Detect which cell encompasses the target text, then output its [x, y] center coordinate. 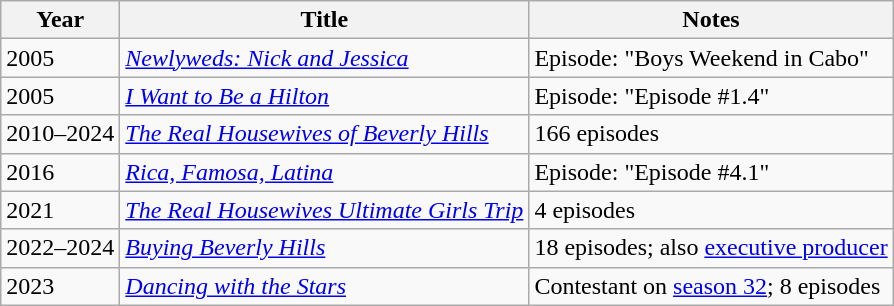
2021 [60, 210]
Newlyweds: Nick and Jessica [324, 58]
4 episodes [711, 210]
2023 [60, 286]
Episode: "Episode #4.1" [711, 172]
2016 [60, 172]
Dancing with the Stars [324, 286]
The Real Housewives Ultimate Girls Trip [324, 210]
Year [60, 20]
2022–2024 [60, 248]
Rica, Famosa, Latina [324, 172]
Buying Beverly Hills [324, 248]
The Real Housewives of Beverly Hills [324, 134]
Contestant on season 32; 8 episodes [711, 286]
Episode: "Boys Weekend in Cabo" [711, 58]
I Want to Be a Hilton [324, 96]
Notes [711, 20]
Episode: "Episode #1.4" [711, 96]
2010–2024 [60, 134]
Title [324, 20]
18 episodes; also executive producer [711, 248]
166 episodes [711, 134]
